Find where the given text appears and provide that cell's center as [x, y] coordinate. 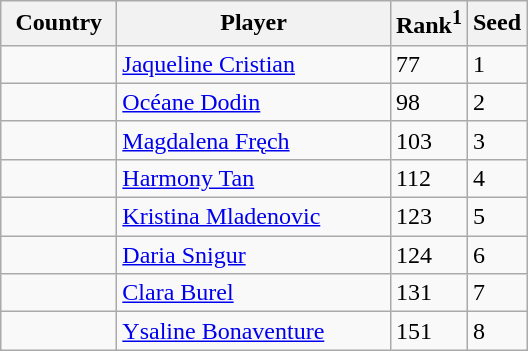
98 [428, 102]
3 [496, 140]
1 [496, 64]
Clara Burel [254, 293]
Magdalena Fręch [254, 140]
131 [428, 293]
Harmony Tan [254, 178]
Player [254, 24]
Océane Dodin [254, 102]
Jaqueline Cristian [254, 64]
2 [496, 102]
6 [496, 255]
124 [428, 255]
Rank1 [428, 24]
7 [496, 293]
Country [59, 24]
103 [428, 140]
112 [428, 178]
8 [496, 331]
5 [496, 217]
Seed [496, 24]
Daria Snigur [254, 255]
Ysaline Bonaventure [254, 331]
123 [428, 217]
Kristina Mladenovic [254, 217]
77 [428, 64]
4 [496, 178]
151 [428, 331]
